Return [x, y] of the center of cell containing provided text 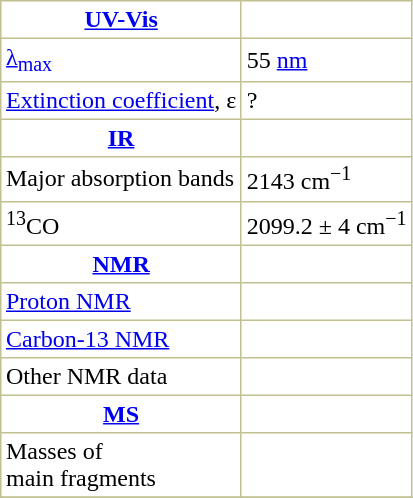
IR [122, 139]
MS [122, 414]
13CO [122, 223]
Other NMR data [122, 377]
Extinction coefficient, ε [122, 101]
Major absorption bands [122, 179]
? [326, 101]
NMR [122, 264]
λmax [122, 60]
Proton NMR [122, 302]
55 nm [326, 60]
2143 cm−1 [326, 179]
Carbon-13 NMR [122, 339]
2099.2 ± 4 cm−1 [326, 223]
UV-Vis [122, 20]
Masses of main fragments [122, 465]
